Locate the cell with the specified text and output its [X, Y] center coordinate. 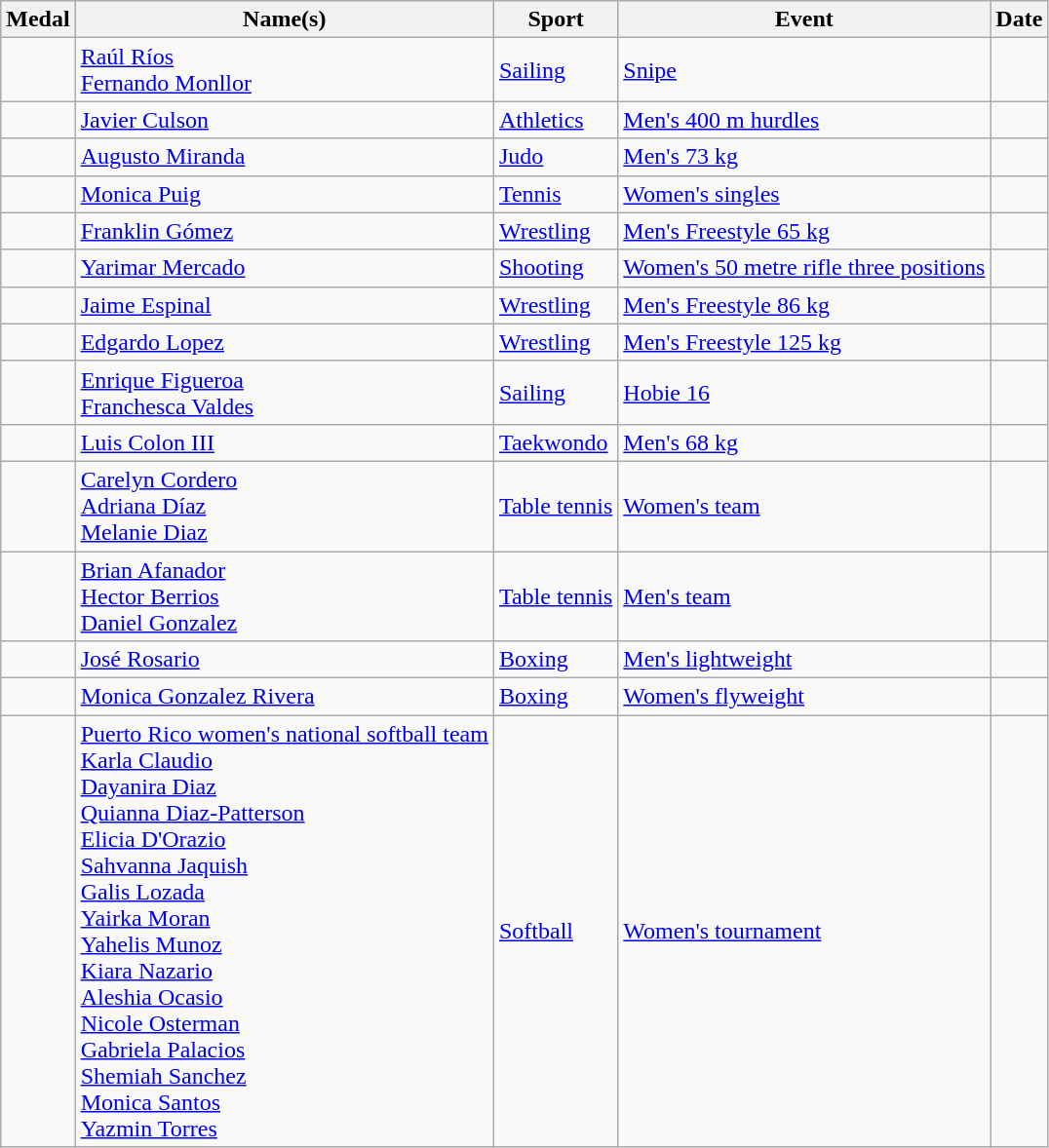
Shooting [556, 268]
Yarimar Mercado [285, 268]
Men's Freestyle 125 kg [804, 342]
Sport [556, 19]
Hobie 16 [804, 392]
Softball [556, 932]
Event [804, 19]
Enrique FigueroaFranchesca Valdes [285, 392]
Date [1020, 19]
Luis Colon III [285, 442]
Jaime Espinal [285, 305]
Monica Puig [285, 194]
Edgardo Lopez [285, 342]
Franklin Gómez [285, 231]
Augusto Miranda [285, 157]
Women's tournament [804, 932]
Men's team [804, 596]
Women's 50 metre rifle three positions [804, 268]
Taekwondo [556, 442]
Name(s) [285, 19]
Men's Freestyle 65 kg [804, 231]
Brian AfanadorHector BerriosDaniel Gonzalez [285, 596]
Athletics [556, 120]
Carelyn CorderoAdriana DíazMelanie Diaz [285, 506]
Women's singles [804, 194]
Women's flyweight [804, 697]
Men's 68 kg [804, 442]
Tennis [556, 194]
Medal [38, 19]
Monica Gonzalez Rivera [285, 697]
Judo [556, 157]
Women's team [804, 506]
José Rosario [285, 660]
Men's lightweight [804, 660]
Men's 400 m hurdles [804, 120]
Men's Freestyle 86 kg [804, 305]
Raúl RíosFernando Monllor [285, 70]
Men's 73 kg [804, 157]
Snipe [804, 70]
Javier Culson [285, 120]
